Provide the (X, Y) coordinate of the cell's center where the given text is located.  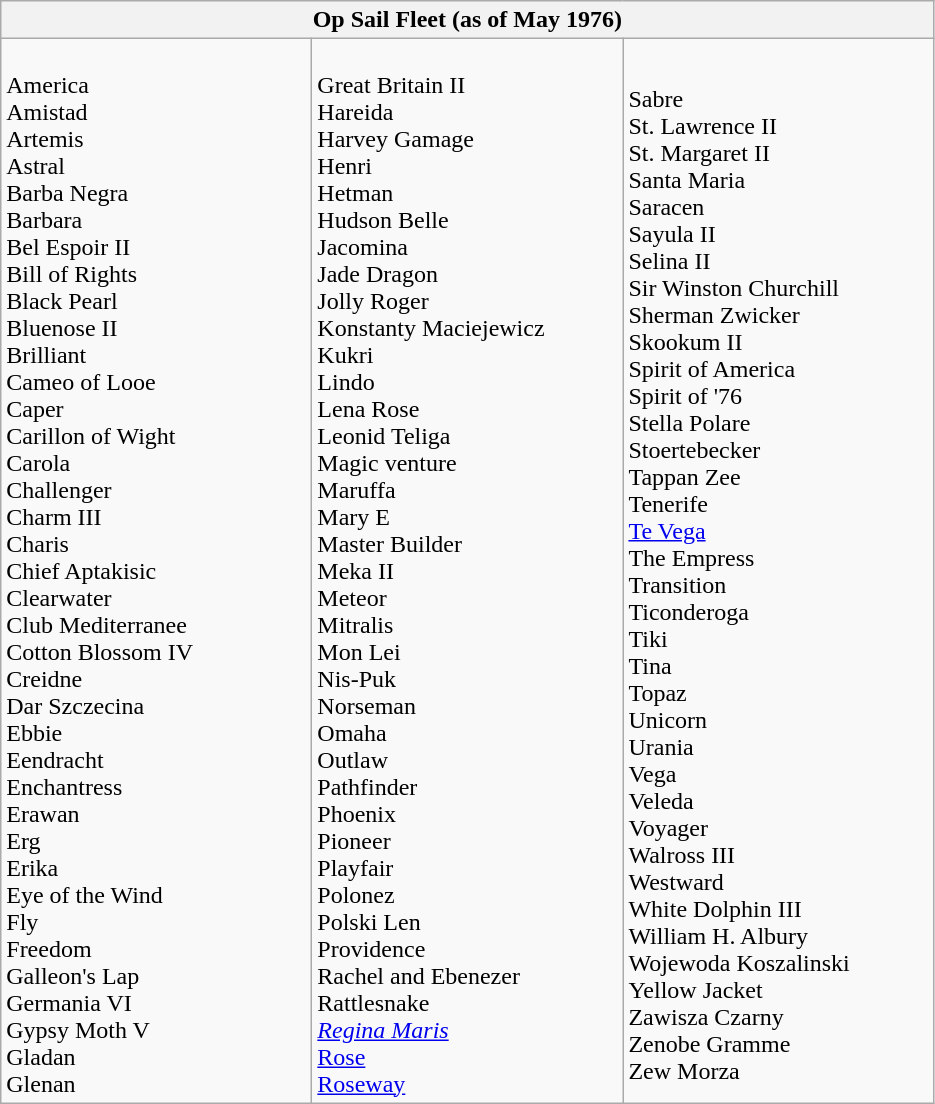
Op Sail Fleet (as of May 1976) (468, 20)
